Scan for the cell matching the given text and deliver its (x, y) coordinate at center. 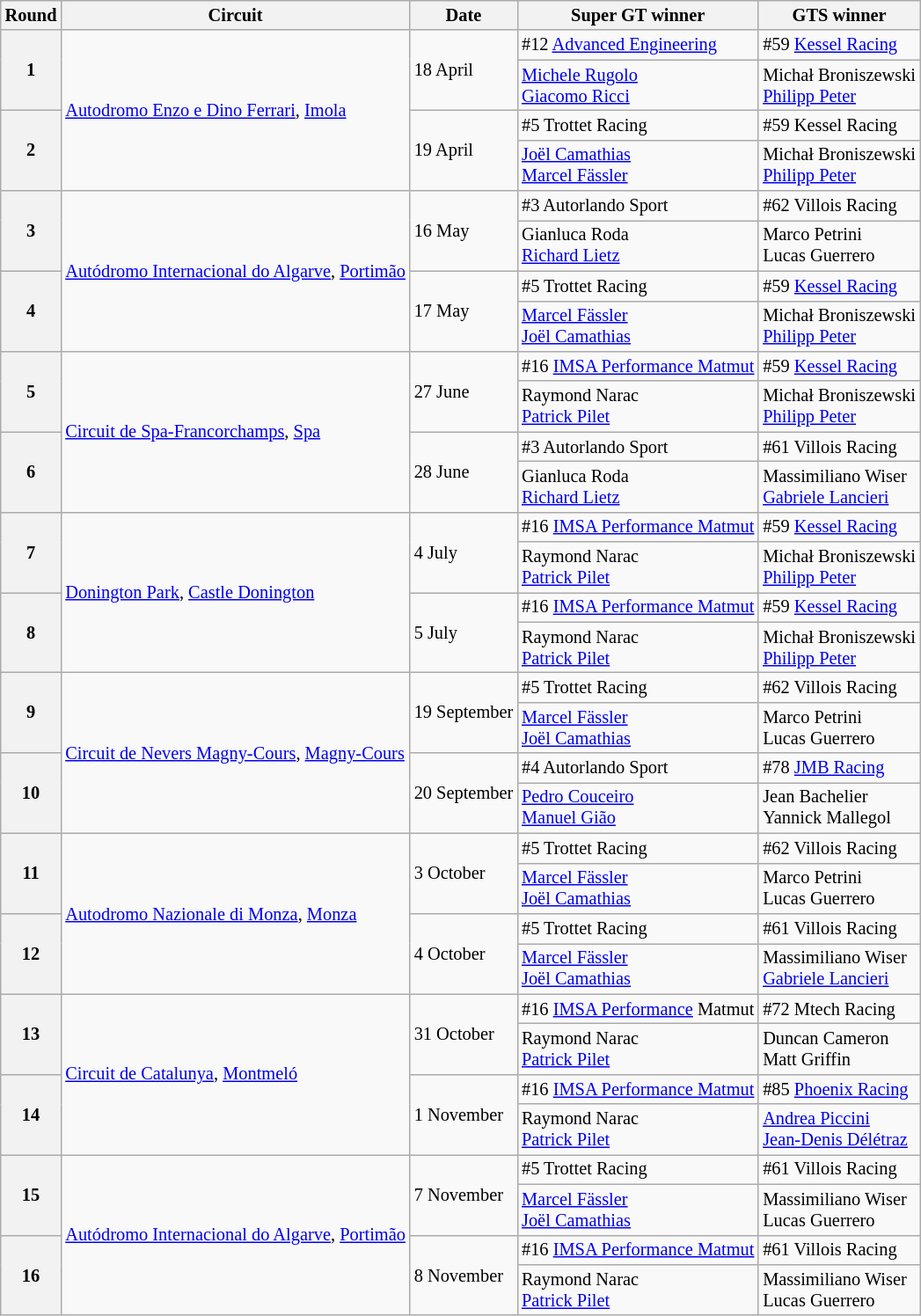
20 September (464, 793)
GTS winner (839, 15)
4 (32, 311)
13 (32, 1035)
1 November (464, 1114)
16 May (464, 230)
4 October (464, 954)
1 (32, 70)
Circuit (235, 15)
Round (32, 15)
Donington Park, Castle Donington (235, 593)
3 October (464, 873)
18 April (464, 70)
Pedro Couceiro Manuel Gião (638, 808)
27 June (464, 391)
8 (32, 632)
5 July (464, 632)
3 (32, 230)
12 (32, 954)
31 October (464, 1035)
Super GT winner (638, 15)
Date (464, 15)
Jean Bachelier Yannick Mallegol (839, 808)
#72 Mtech Racing (839, 1009)
#4 Autorlando Sport (638, 768)
Autodromo Enzo e Dino Ferrari, Imola (235, 111)
Michele Rugolo Giacomo Ricci (638, 85)
Circuit de Spa-Francorchamps, Spa (235, 431)
9 (32, 713)
Duncan Cameron Matt Griffin (839, 1049)
#12 Advanced Engineering (638, 45)
Circuit de Nevers Magny-Cours, Magny-Cours (235, 753)
5 (32, 391)
7 (32, 552)
Circuit de Catalunya, Montmeló (235, 1075)
Andrea Piccini Jean-Denis Délétraz (839, 1130)
#85 Phoenix Racing (839, 1089)
14 (32, 1114)
2 (32, 150)
10 (32, 793)
Joël Camathias Marcel Fässler (638, 165)
4 July (464, 552)
15 (32, 1195)
19 September (464, 713)
6 (32, 472)
Autodromo Nazionale di Monza, Monza (235, 913)
28 June (464, 472)
8 November (464, 1276)
11 (32, 873)
17 May (464, 311)
19 April (464, 150)
7 November (464, 1195)
#78 JMB Racing (839, 768)
16 (32, 1276)
